Search for the cell housing the specified text and yield its [x, y] center coordinate. 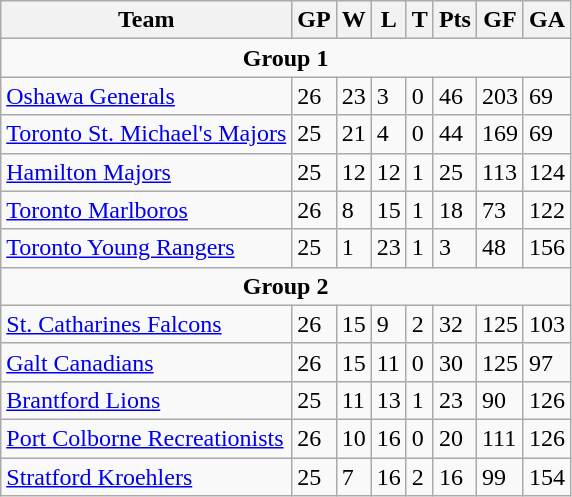
10 [354, 438]
44 [454, 134]
Group 1 [286, 58]
Team [146, 20]
73 [500, 210]
48 [500, 248]
90 [500, 400]
Brantford Lions [146, 400]
9 [388, 324]
W [354, 20]
Toronto Marlboros [146, 210]
GA [546, 20]
111 [500, 438]
18 [454, 210]
Group 2 [286, 286]
46 [454, 96]
GF [500, 20]
97 [546, 362]
L [388, 20]
13 [388, 400]
Oshawa Generals [146, 96]
99 [500, 477]
8 [354, 210]
156 [546, 248]
Pts [454, 20]
103 [546, 324]
20 [454, 438]
Toronto St. Michael's Majors [146, 134]
GP [314, 20]
113 [500, 172]
Toronto Young Rangers [146, 248]
St. Catharines Falcons [146, 324]
154 [546, 477]
T [420, 20]
203 [500, 96]
21 [354, 134]
Port Colborne Recreationists [146, 438]
122 [546, 210]
4 [388, 134]
169 [500, 134]
30 [454, 362]
Galt Canadians [146, 362]
7 [354, 477]
124 [546, 172]
Stratford Kroehlers [146, 477]
32 [454, 324]
Hamilton Majors [146, 172]
